For the text-containing cell, return its midpoint in (X, Y) coordinate format. 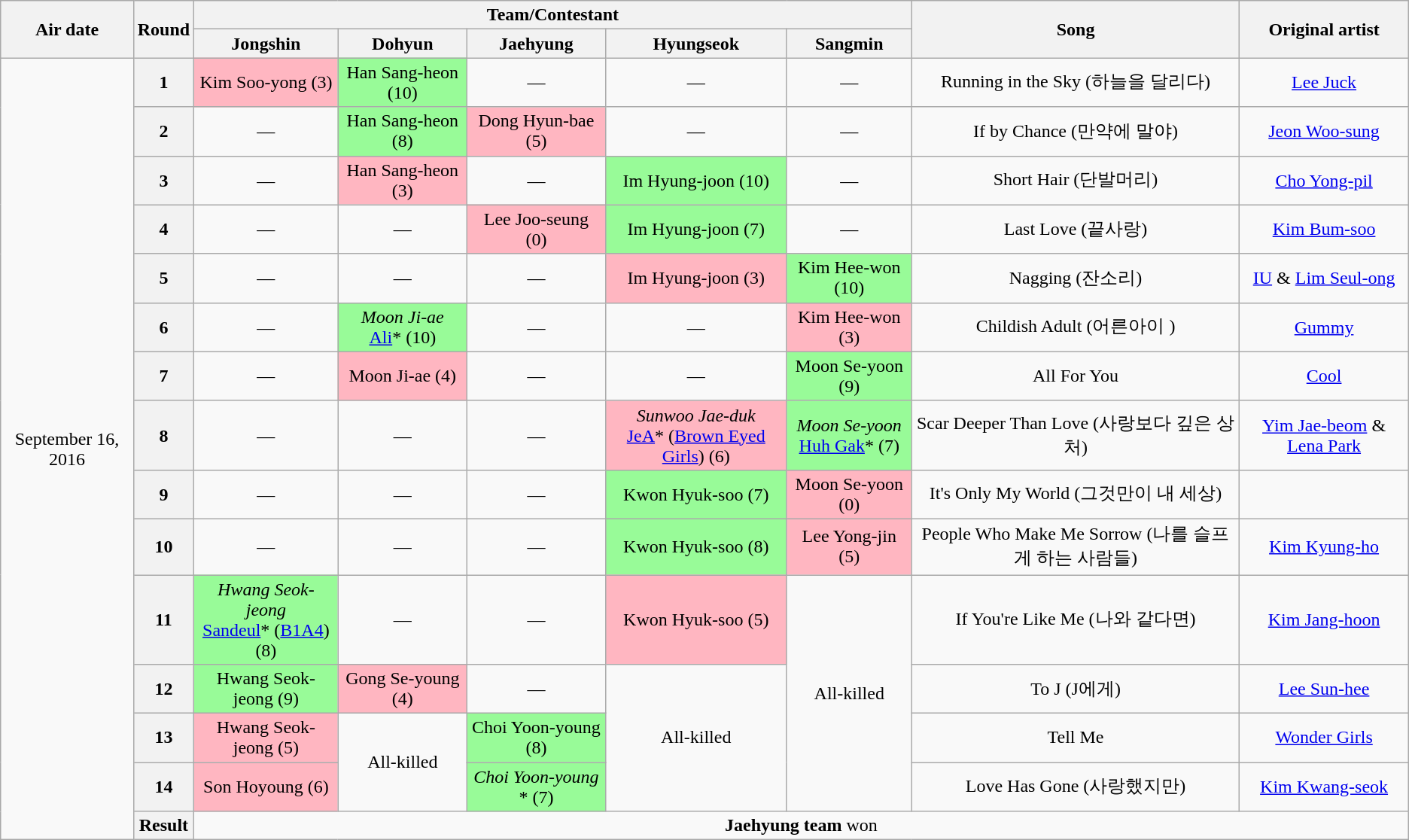
4 (163, 229)
6 (163, 327)
Im Hyung-joon (3) (695, 278)
13 (163, 738)
Choi Yoon-young* (7) (537, 787)
2 (163, 131)
Running in the Sky (하늘을 달리다) (1076, 83)
Cho Yong-pil (1324, 181)
Kim Bum-soo (1324, 229)
Hwang Seok-jeong (5) (266, 738)
Scar Deeper Than Love (사랑보다 깊은 상처) (1076, 435)
Son Hoyoung (6) (266, 787)
Kim Jang-hoon (1324, 620)
If by Chance (만약에 말야) (1076, 131)
Nagging (잔소리) (1076, 278)
Kim Hee-won (10) (849, 278)
Moon Se-yoon (9) (849, 376)
Original artist (1324, 29)
Dong Hyun-bae (5) (537, 131)
Jongshin (266, 44)
Hyungseok (695, 44)
Choi Yoon-young (8) (537, 738)
Lee Yong-jin (5) (849, 546)
Han Sang-heon (10) (402, 83)
Cool (1324, 376)
Jeon Woo-sung (1324, 131)
Team/Contestant (553, 15)
Dohyun (402, 44)
Last Love (끝사랑) (1076, 229)
To J (J에게) (1076, 689)
14 (163, 787)
All For You (1076, 376)
Gong Se-young (4) (402, 689)
Short Hair (단발머리) (1076, 181)
Kwon Hyuk-soo (5) (695, 620)
Childish Adult (어른아이 ) (1076, 327)
Sangmin (849, 44)
Tell Me (1076, 738)
Jaehyung team won (802, 826)
Kim Kyung-ho (1324, 546)
Lee Sun-hee (1324, 689)
12 (163, 689)
Kwon Hyuk-soo (7) (695, 494)
Result (163, 826)
Moon Se-yoon (0) (849, 494)
Love Has Gone (사랑했지만) (1076, 787)
7 (163, 376)
Sunwoo Jae-dukJeA* (Brown Eyed Girls) (6) (695, 435)
10 (163, 546)
Lee Juck (1324, 83)
5 (163, 278)
Lee Joo-seung (0) (537, 229)
Air date (67, 29)
Kim Soo-yong (3) (266, 83)
Yim Jae-beom & Lena Park (1324, 435)
September 16, 2016 (67, 449)
If You're Like Me (나와 같다면) (1076, 620)
Im Hyung-joon (7) (695, 229)
Moon Se-yoonHuh Gak* (7) (849, 435)
Han Sang-heon (8) (402, 131)
3 (163, 181)
1 (163, 83)
Kim Kwang-seok (1324, 787)
Moon Ji-aeAli* (10) (402, 327)
Moon Ji-ae (4) (402, 376)
Hwang Seok-jeong (9) (266, 689)
IU & Lim Seul-ong (1324, 278)
Han Sang-heon (3) (402, 181)
Jaehyung (537, 44)
It's Only My World (그것만이 내 세상) (1076, 494)
Im Hyung-joon (10) (695, 181)
11 (163, 620)
Kim Hee-won (3) (849, 327)
9 (163, 494)
People Who Make Me Sorrow (나를 슬프게 하는 사람들) (1076, 546)
Hwang Seok-jeongSandeul* (B1A4) (8) (266, 620)
Song (1076, 29)
Wonder Girls (1324, 738)
Gummy (1324, 327)
Round (163, 29)
8 (163, 435)
Kwon Hyuk-soo (8) (695, 546)
